Locate the cell with the specified text and output its [x, y] center coordinate. 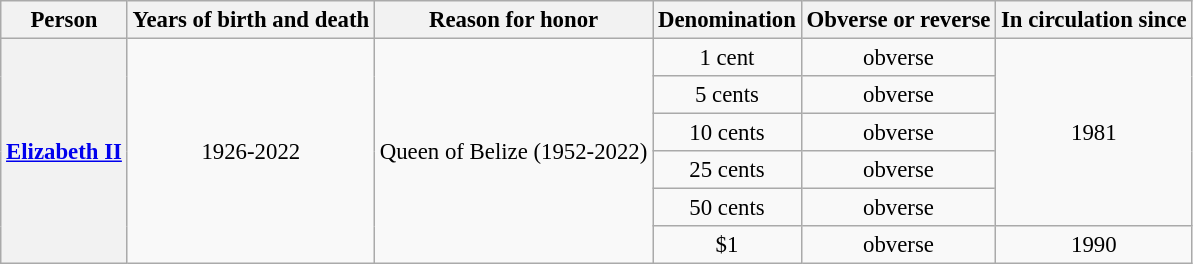
50 cents [728, 208]
$1 [728, 245]
5 cents [728, 95]
1 cent [728, 58]
Person [64, 20]
1990 [1094, 245]
Obverse or reverse [898, 20]
In circulation since [1094, 20]
Reason for honor [513, 20]
25 cents [728, 170]
Denomination [728, 20]
Years of birth and death [250, 20]
10 cents [728, 133]
1981 [1094, 133]
